For the text-containing cell, return its midpoint in (x, y) coordinate format. 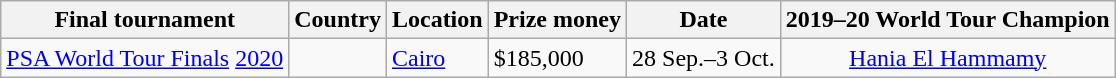
Location (437, 20)
Prize money (557, 20)
Cairo (437, 58)
28 Sep.–3 Oct. (704, 58)
PSA World Tour Finals 2020 (145, 58)
Country (338, 20)
Final tournament (145, 20)
2019–20 World Tour Champion (948, 20)
Date (704, 20)
$185,000 (557, 58)
Hania El Hammamy (948, 58)
